For the text-containing cell, return its midpoint in (X, Y) coordinate format. 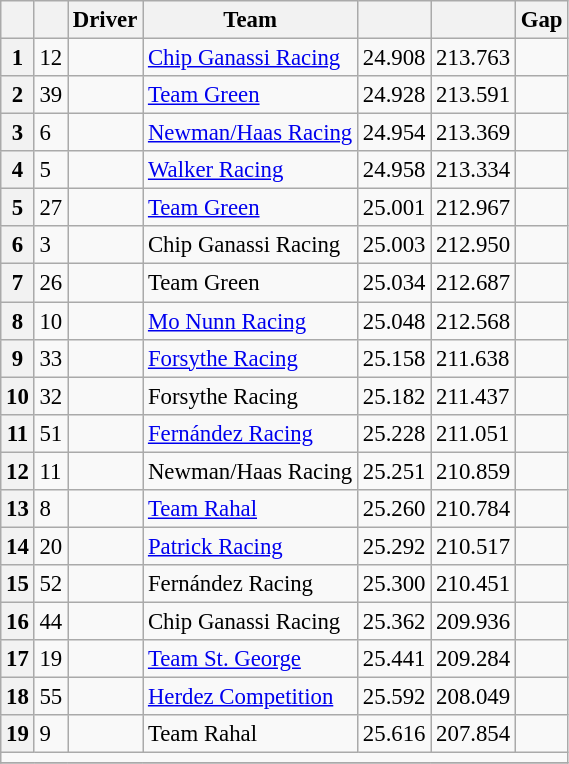
209.284 (474, 659)
24.908 (394, 58)
213.334 (474, 170)
210.784 (474, 509)
25.362 (394, 621)
Driver (106, 20)
25.182 (394, 396)
Gap (541, 20)
7 (18, 283)
44 (50, 621)
209.936 (474, 621)
25.251 (394, 471)
32 (50, 396)
210.517 (474, 546)
211.638 (474, 358)
55 (50, 697)
Team (250, 20)
25.260 (394, 509)
212.687 (474, 283)
213.591 (474, 95)
212.568 (474, 321)
25.441 (394, 659)
51 (50, 433)
25.003 (394, 245)
208.049 (474, 697)
25.300 (394, 584)
Walker Racing (250, 170)
14 (18, 546)
25.034 (394, 283)
24.958 (394, 170)
27 (50, 208)
26 (50, 283)
210.451 (474, 584)
207.854 (474, 734)
16 (18, 621)
Team St. George (250, 659)
39 (50, 95)
25.158 (394, 358)
25.292 (394, 546)
213.369 (474, 133)
25.616 (394, 734)
211.051 (474, 433)
24.928 (394, 95)
13 (18, 509)
212.967 (474, 208)
25.592 (394, 697)
213.763 (474, 58)
25.001 (394, 208)
25.048 (394, 321)
Patrick Racing (250, 546)
18 (18, 697)
24.954 (394, 133)
15 (18, 584)
25.228 (394, 433)
212.950 (474, 245)
4 (18, 170)
20 (50, 546)
2 (18, 95)
52 (50, 584)
33 (50, 358)
211.437 (474, 396)
210.859 (474, 471)
Herdez Competition (250, 697)
Mo Nunn Racing (250, 321)
17 (18, 659)
1 (18, 58)
